Identify which cell holds the provided text, then report its (x, y) central coordinate. 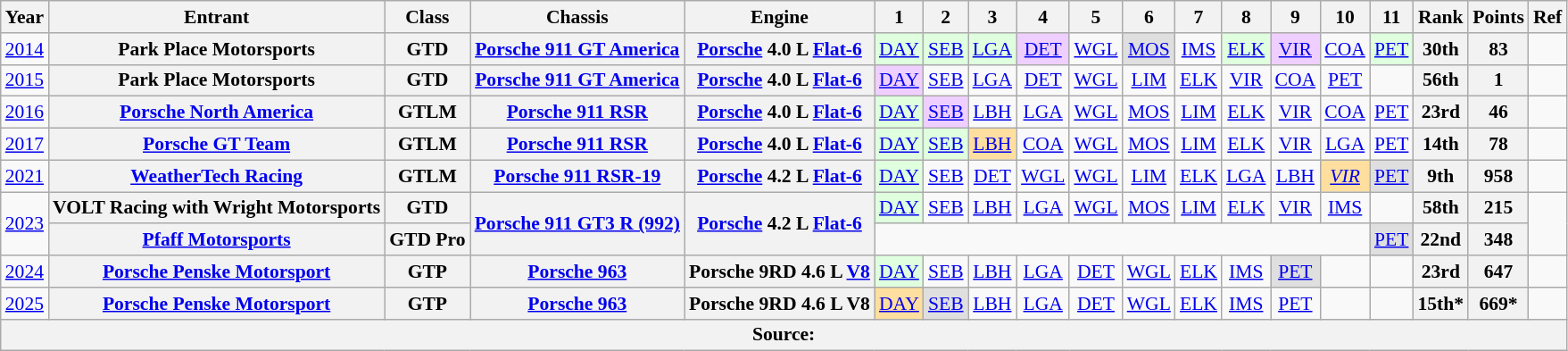
Points (1498, 17)
5 (1096, 17)
4 (1042, 17)
83 (1498, 49)
Porsche North America (216, 113)
2 (946, 17)
46 (1498, 113)
Engine (780, 17)
215 (1498, 208)
9th (1440, 176)
3 (992, 17)
Class (427, 17)
11 (1392, 17)
10 (1345, 17)
9 (1296, 17)
Porsche 911 RSR-19 (577, 176)
2021 (25, 176)
58th (1440, 208)
Porsche 911 GT3 R (992) (577, 223)
Pfaff Motorsports (216, 240)
30th (1440, 49)
VOLT Racing with Wright Motorsports (216, 208)
22nd (1440, 240)
Entrant (216, 17)
78 (1498, 145)
2016 (25, 113)
647 (1498, 272)
Porsche GT Team (216, 145)
56th (1440, 80)
2025 (25, 304)
6 (1149, 17)
2023 (25, 223)
Chassis (577, 17)
WeatherTech Racing (216, 176)
GTD Pro (427, 240)
2017 (25, 145)
15th* (1440, 304)
669* (1498, 304)
2024 (25, 272)
Source: (784, 335)
8 (1246, 17)
Ref (1547, 17)
Year (25, 17)
Rank (1440, 17)
14th (1440, 145)
7 (1199, 17)
2015 (25, 80)
958 (1498, 176)
348 (1498, 240)
2014 (25, 49)
